Return the (X, Y) coordinate for the center point of the cell that contains the specified text.  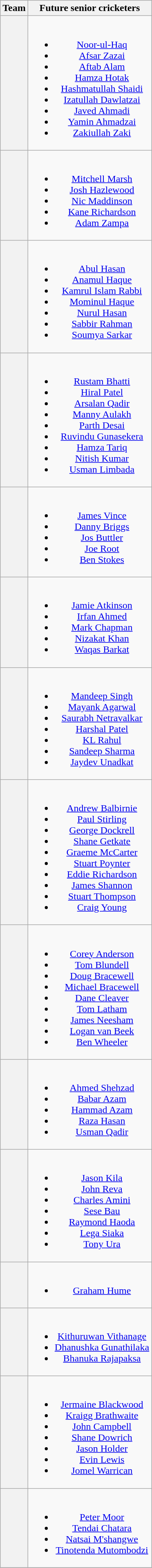
Mandeep SinghMayank AgarwalSaurabh NetravalkarHarshal PatelKL RahulSandeep SharmaJaydev Unadkat (89, 723)
James VinceDanny BriggsJos ButtlerJoe RootBen Stokes (89, 532)
Noor-ul-HaqAfsar ZazaiAftab AlamHamza HotakHashmatullah ShaidiIzatullah DawlatzaiJaved AhmadiYamin AhmadzaiZakiullah Zaki (89, 83)
Jermaine BlackwoodKraigg BrathwaiteJohn CampbellShane DowrichJason HolderEvin LewisJomel Warrican (89, 1433)
Andrew BalbirniePaul StirlingGeorge DockrellShane GetkateGraeme McCarterStuart PoynterEddie RichardsonJames ShannonStuart ThompsonCraig Young (89, 852)
Ahmed ShehzadBabar AzamHammad AzamRaza HasanUsman Qadir (89, 1104)
Corey AndersonTom BlundellDoug BracewellMichael BracewellDane CleaverTom LathamJames NeeshamLogan van BeekBen Wheeler (89, 992)
Team (14, 8)
Kithuruwan VithanageDhanushka GunathilakaBhanuka Rajapaksa (89, 1342)
Jamie AtkinsonIrfan AhmedMark ChapmanNizakat KhanWaqas Barkat (89, 622)
Mitchell MarshJosh HazlewoodNic MaddinsonKane RichardsonAdam Zampa (89, 195)
Jason KilaJohn RevaCharles AminiSese BauRaymond HaodaLega SiakaTony Ura (89, 1206)
Peter MoorTendai ChataraNatsai M'shangweTinotenda Mutombodzi (89, 1528)
Rustam BhattiHiral PatelArsalan QadirManny AulakhParth DesaiRuvindu GunasekeraHamza TariqNitish KumarUsman Limbada (89, 420)
Future senior cricketers (89, 8)
Graham Hume (89, 1285)
Abul HasanAnamul HaqueKamrul Islam RabbiMominul HaqueNurul HasanSabbir RahmanSoumya Sarkar (89, 296)
